For the text-containing cell, return its midpoint in [x, y] coordinate format. 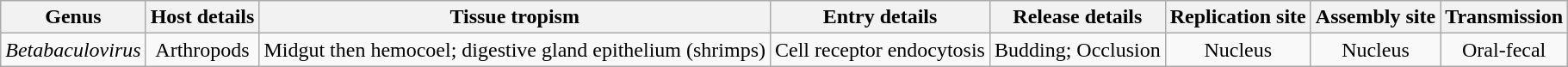
Release details [1077, 17]
Entry details [880, 17]
Transmission [1504, 17]
Budding; Occlusion [1077, 50]
Arthropods [202, 50]
Midgut then hemocoel; digestive gland epithelium (shrimps) [515, 50]
Betabaculovirus [73, 50]
Tissue tropism [515, 17]
Host details [202, 17]
Replication site [1238, 17]
Genus [73, 17]
Assembly site [1375, 17]
Cell receptor endocytosis [880, 50]
Oral-fecal [1504, 50]
